Determine the [x, y] coordinate at the center of the cell enclosing the given text.  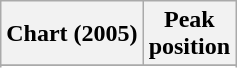
Chart (2005) [72, 34]
Peakposition [189, 34]
